For the text-containing cell, return its midpoint in [X, Y] coordinate format. 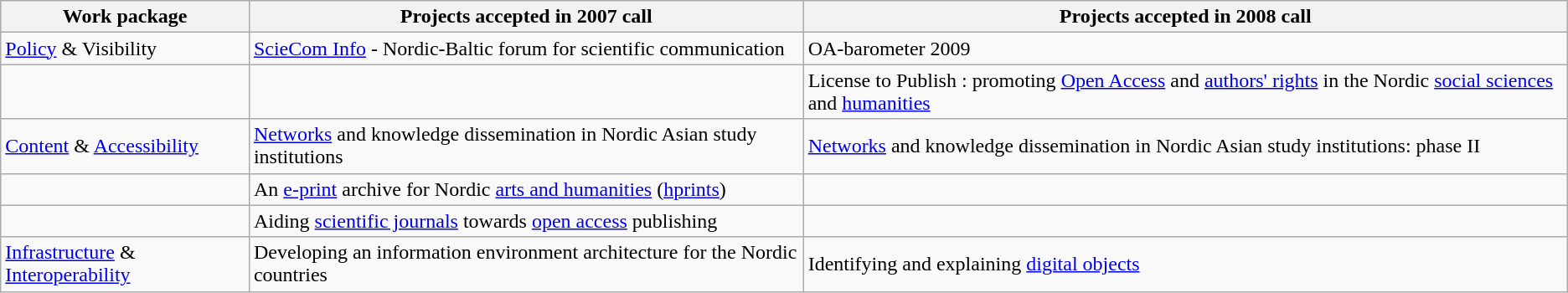
License to Publish : promoting Open Access and authors' rights in the Nordic social sciences and humanities [1185, 92]
Content & Accessibility [126, 146]
Developing an information environment architecture for the Nordic countries [526, 265]
OA-barometer 2009 [1185, 49]
Policy & Visibility [126, 49]
Projects accepted in 2008 call [1185, 17]
Infrastructure & Interoperability [126, 265]
Identifying and explaining digital objects [1185, 265]
An e-print archive for Nordic arts and humanities (hprints) [526, 189]
Work package [126, 17]
Networks and knowledge dissemination in Nordic Asian study institutions [526, 146]
ScieCom Info - Nordic-Baltic forum for scientific communication [526, 49]
Networks and knowledge dissemination in Nordic Asian study institutions: phase II [1185, 146]
Aiding scientific journals towards open access publishing [526, 221]
Projects accepted in 2007 call [526, 17]
